Capture the cell that displays the provided text and extract its [X, Y] central coordinate. 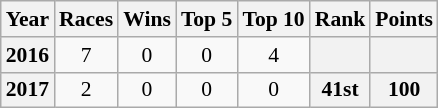
2016 [28, 55]
4 [273, 55]
Top 10 [273, 19]
Rank [340, 19]
Year [28, 19]
Top 5 [207, 19]
100 [404, 90]
7 [86, 55]
Points [404, 19]
2 [86, 90]
41st [340, 90]
Wins [147, 19]
2017 [28, 90]
Races [86, 19]
